Locate the cell with the specified text and output its [X, Y] center coordinate. 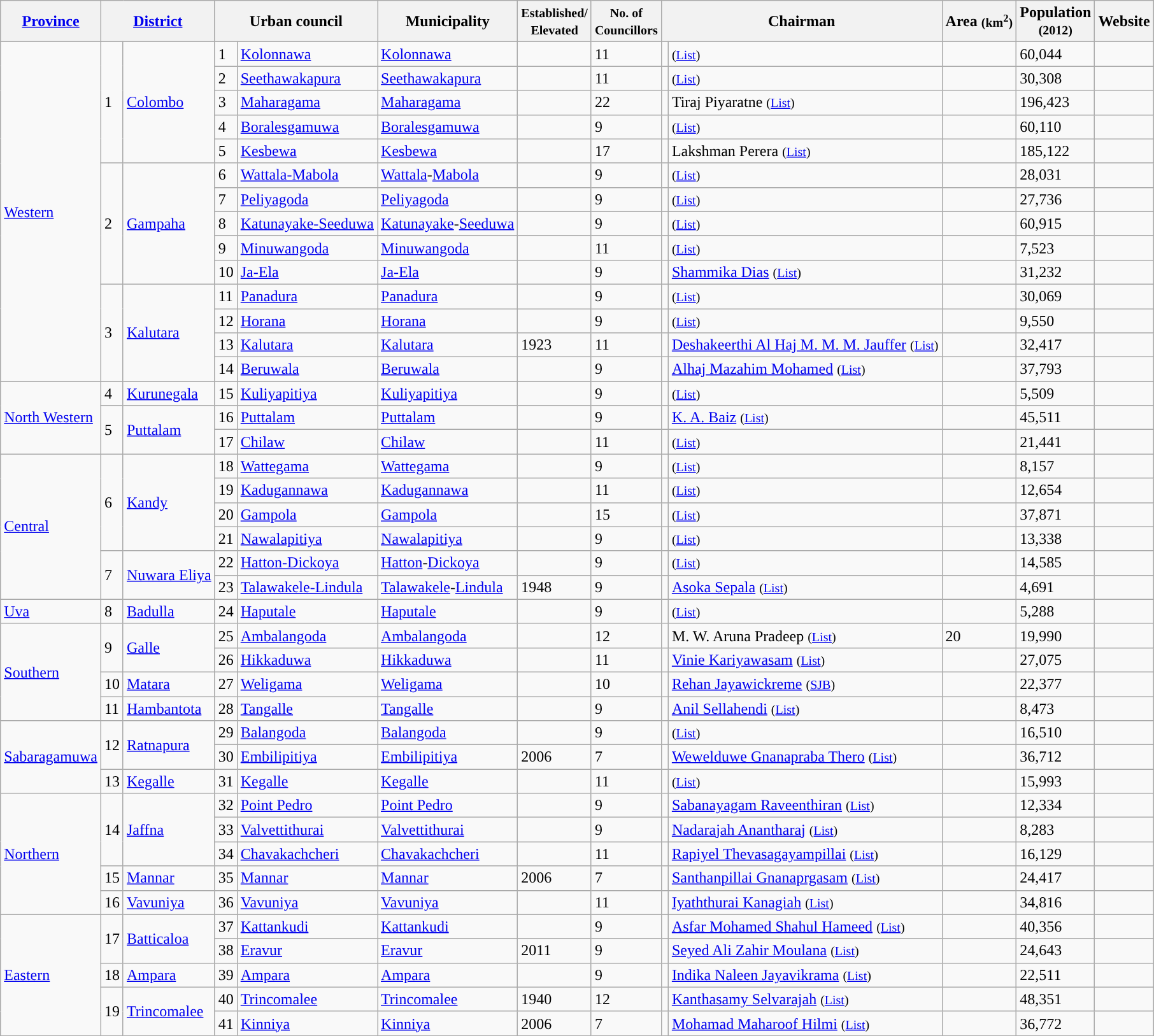
34 [225, 854]
Rehan Jayawickreme (SJB) [805, 684]
23 [225, 587]
Uva [51, 611]
Province [51, 22]
16,510 [1056, 733]
27,736 [1056, 199]
Santhanpillai Gnanaprgasam (List) [805, 878]
22,377 [1056, 684]
2011 [555, 951]
Rapiyel Thevasagayampillai (List) [805, 854]
Asoka Sepala (List) [805, 587]
Batticaloa [169, 939]
22,511 [1056, 975]
Anil Sellahendi (List) [805, 709]
40 [225, 999]
13,338 [1056, 539]
Jaffna [169, 830]
19,990 [1056, 635]
Kandy [169, 502]
9,550 [1056, 320]
27,075 [1056, 660]
Chairman [801, 22]
39 [225, 975]
60,044 [1056, 54]
8,157 [1056, 466]
36,712 [1056, 757]
27 [225, 684]
Municipality [448, 22]
Matara [169, 684]
37,793 [1056, 369]
Eastern [51, 975]
M. W. Aruna Pradeep (List) [805, 635]
196,423 [1056, 103]
Website [1124, 22]
Shammika Dias (List) [805, 272]
33 [225, 830]
Central [51, 527]
38 [225, 951]
26 [225, 660]
1923 [555, 345]
31,232 [1056, 272]
Kurunegala [169, 394]
30,308 [1056, 78]
Vinie Kariyawasam (List) [805, 660]
Nuwara Eliya [169, 575]
District [158, 22]
45,511 [1056, 418]
30 [225, 757]
5,509 [1056, 394]
21,441 [1056, 442]
37 [225, 926]
8,473 [1056, 709]
7,523 [1056, 248]
21 [225, 539]
K. A. Baiz (List) [805, 418]
1948 [555, 587]
No. ofCouncillors [626, 22]
Ratnapura [169, 745]
Iyaththurai Kanagiah (List) [805, 902]
Galle [169, 648]
60,110 [1056, 127]
60,915 [1056, 224]
41 [225, 1023]
5,288 [1056, 611]
35 [225, 878]
Alhaj Mazahim Mohamed (List) [805, 369]
48,351 [1056, 999]
12,654 [1056, 490]
Asfar Mohamed Shahul Hameed (List) [805, 926]
32 [225, 805]
30,069 [1056, 296]
Southern [51, 672]
Wewelduwe Gnanapraba Thero (List) [805, 757]
24 [225, 611]
25 [225, 635]
Kanthasamy Selvarajah (List) [805, 999]
14,585 [1056, 563]
36,772 [1056, 1023]
Northern [51, 854]
24,417 [1056, 878]
Indika Naleen Jayavikrama (List) [805, 975]
16,129 [1056, 854]
Urban council [296, 22]
Seyed Ali Zahir Moulana (List) [805, 951]
28 [225, 709]
28,031 [1056, 175]
36 [225, 902]
Population(2012) [1056, 22]
40,356 [1056, 926]
24,643 [1056, 951]
12,334 [1056, 805]
Lakshman Perera (List) [805, 151]
15,993 [1056, 781]
North Western [51, 418]
Gampaha [169, 224]
Sabanayagam Raveenthiran (List) [805, 805]
8,283 [1056, 830]
Western [51, 211]
32,417 [1056, 345]
Deshakeerthi Al Haj M. M. M. Jauffer (List) [805, 345]
Established/Elevated [555, 22]
Sabaragamuwa [51, 757]
Mohamad Maharoof Hilmi (List) [805, 1023]
185,122 [1056, 151]
Hambantota [169, 709]
31 [225, 781]
Tiraj Piyaratne (List) [805, 103]
4,691 [1056, 587]
34,816 [1056, 902]
Badulla [169, 611]
29 [225, 733]
1940 [555, 999]
Area (km2) [979, 22]
37,871 [1056, 514]
Colombo [169, 103]
Nadarajah Anantharaj (List) [805, 830]
